Capture the cell that displays the provided text and extract its [x, y] central coordinate. 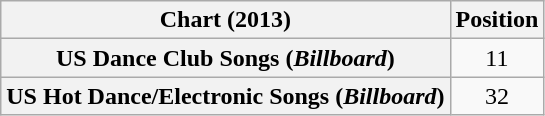
US Hot Dance/Electronic Songs (Billboard) [226, 96]
Position [497, 20]
11 [497, 58]
Chart (2013) [226, 20]
US Dance Club Songs (Billboard) [226, 58]
32 [497, 96]
